Search for the cell housing the specified text and yield its (x, y) center coordinate. 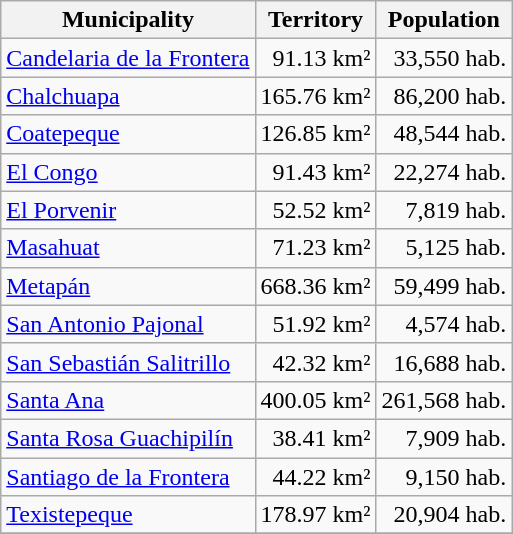
Metapán (128, 286)
Santa Rosa Guachipilín (128, 438)
9,150 hab. (444, 477)
668.36 km² (316, 286)
44.22 km² (316, 477)
Masahuat (128, 248)
22,274 hab. (444, 172)
Chalchuapa (128, 96)
16,688 hab. (444, 362)
Population (444, 20)
20,904 hab. (444, 515)
4,574 hab. (444, 324)
91.13 km² (316, 58)
165.76 km² (316, 96)
51.92 km² (316, 324)
5,125 hab. (444, 248)
San Sebastián Salitrillo (128, 362)
Territory (316, 20)
San Antonio Pajonal (128, 324)
Santa Ana (128, 400)
400.05 km² (316, 400)
52.52 km² (316, 210)
Coatepeque (128, 134)
Santiago de la Frontera (128, 477)
7,819 hab. (444, 210)
33,550 hab. (444, 58)
Texistepeque (128, 515)
El Congo (128, 172)
48,544 hab. (444, 134)
71.23 km² (316, 248)
59,499 hab. (444, 286)
178.97 km² (316, 515)
86,200 hab. (444, 96)
7,909 hab. (444, 438)
91.43 km² (316, 172)
126.85 km² (316, 134)
42.32 km² (316, 362)
Candelaria de la Frontera (128, 58)
Municipality (128, 20)
El Porvenir (128, 210)
261,568 hab. (444, 400)
38.41 km² (316, 438)
